Capture the cell that displays the provided text and extract its [x, y] central coordinate. 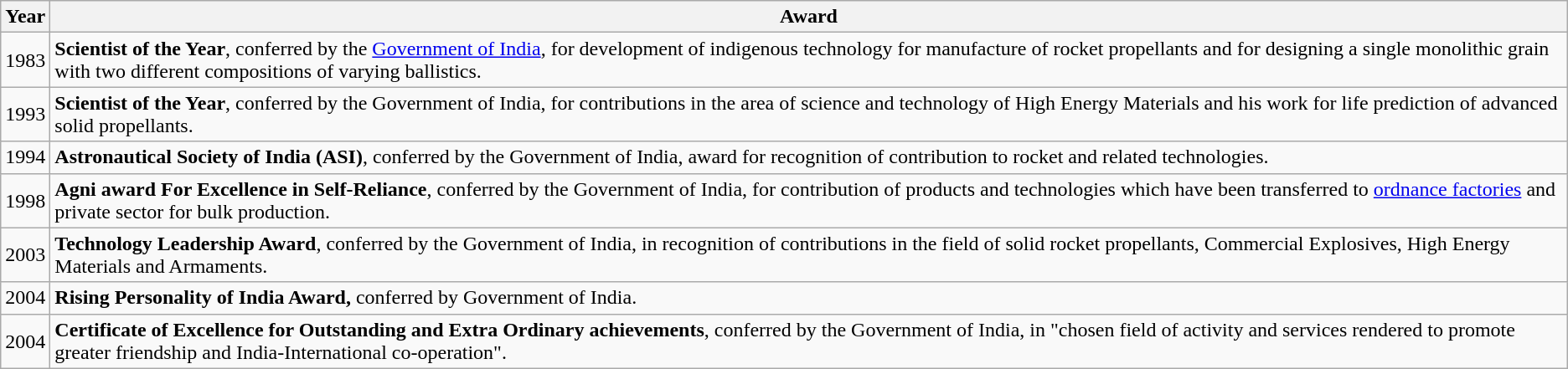
Astronautical Society of India (ASI), conferred by the Government of India, award for recognition of contribution to rocket and related technologies. [809, 157]
Year [25, 17]
Award [809, 17]
1983 [25, 60]
2003 [25, 254]
1993 [25, 114]
1994 [25, 157]
Rising Personality of India Award, conferred by Government of India. [809, 298]
1998 [25, 201]
